Extract the (x, y) coordinate from the center of the cell holding the provided text.  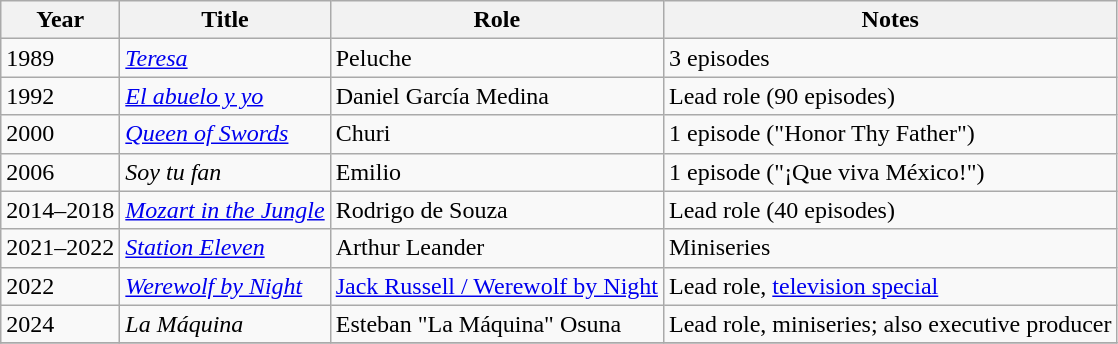
2000 (60, 134)
Rodrigo de Souza (496, 210)
Peluche (496, 58)
Miniseries (890, 248)
Werewolf by Night (225, 286)
Emilio (496, 172)
Station Eleven (225, 248)
Lead role, miniseries; also executive producer (890, 324)
1 episode ("¡Que viva México!") (890, 172)
Teresa (225, 58)
Arthur Leander (496, 248)
Esteban "La Máquina" Osuna (496, 324)
Soy tu fan (225, 172)
1 episode ("Honor Thy Father") (890, 134)
Mozart in the Jungle (225, 210)
Daniel García Medina (496, 96)
2024 (60, 324)
2014–2018 (60, 210)
2021–2022 (60, 248)
1989 (60, 58)
2022 (60, 286)
2006 (60, 172)
Lead role, television special (890, 286)
Lead role (40 episodes) (890, 210)
Year (60, 20)
La Máquina (225, 324)
1992 (60, 96)
3 episodes (890, 58)
Title (225, 20)
Jack Russell / Werewolf by Night (496, 286)
El abuelo y yo (225, 96)
Role (496, 20)
Churi (496, 134)
Queen of Swords (225, 134)
Lead role (90 episodes) (890, 96)
Notes (890, 20)
